Output the [x, y] coordinate of the center of the cell containing the given text.  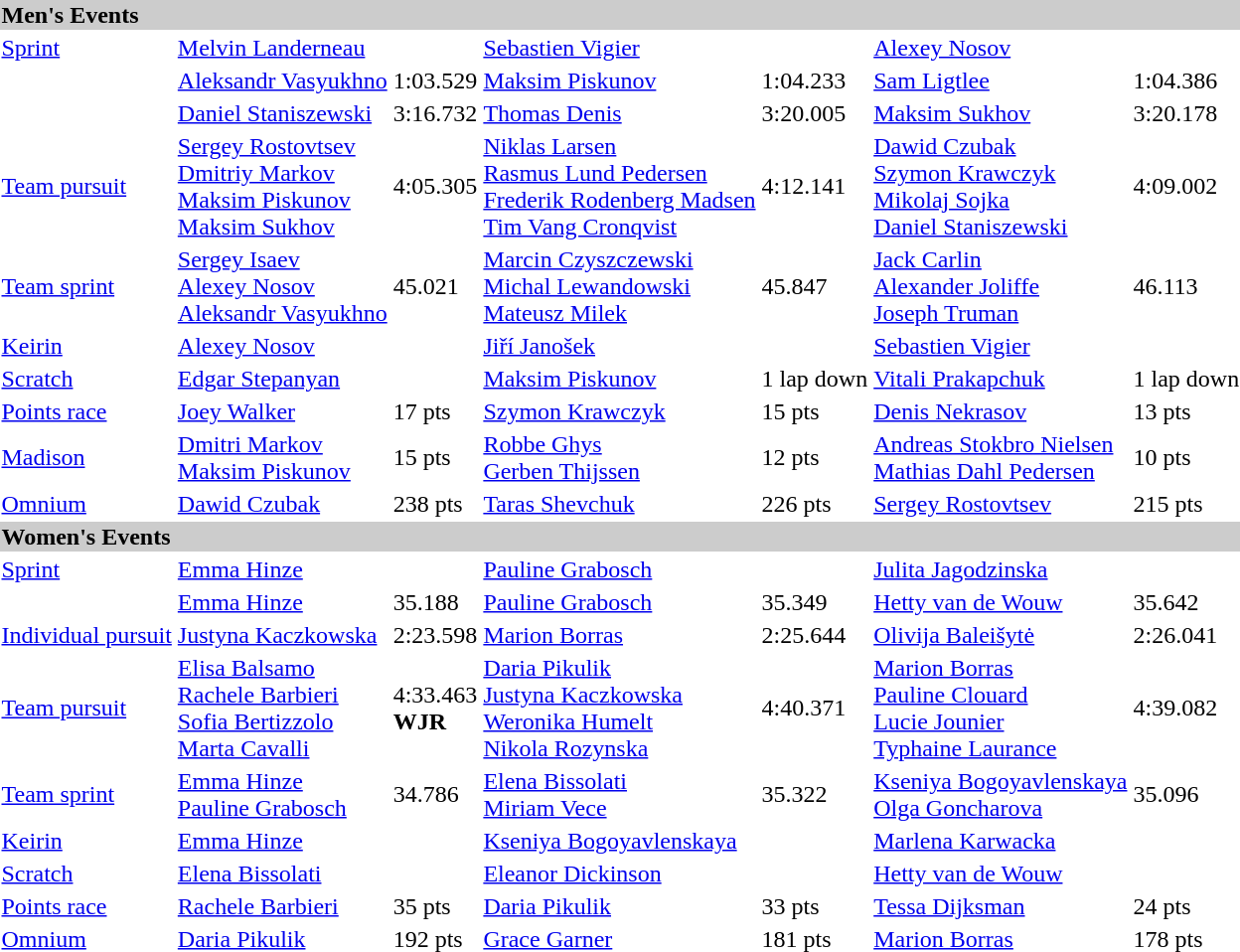
Kseniya BogoyavlenskayaOlga Goncharova [1001, 795]
Sam Ligtlee [1001, 80]
Thomas Denis [620, 113]
Joey Walker [282, 411]
34.786 [435, 795]
Marlena Karwacka [1001, 841]
Individual pursuit [86, 635]
Edgar Stepanyan [282, 379]
226 pts [815, 504]
1:03.529 [435, 80]
238 pts [435, 504]
3:16.732 [435, 113]
Daria Pikulik [620, 906]
Rachele Barbieri [282, 906]
Szymon Krawczyk [620, 411]
Sergey IsaevAlexey NosovAleksandr Vasyukhno [282, 286]
35.322 [815, 795]
17 pts [435, 411]
Dmitri MarkovMaksim Piskunov [282, 457]
Elena Bissolati [282, 873]
4:12.141 [815, 187]
45.847 [815, 286]
Olivija Baleišytė [1001, 635]
35.349 [815, 602]
Dawid CzubakSzymon KrawczykMikolaj SojkaDaniel Staniszewski [1001, 187]
Omnium [86, 504]
Kseniya Bogoyavlenskaya [620, 841]
Marion BorrasPauline ClouardLucie JounierTyphaine Laurance [1001, 708]
Taras Shevchuk [620, 504]
2:25.644 [815, 635]
Tessa Dijksman [1001, 906]
Emma HinzePauline Grabosch [282, 795]
Justyna Kaczkowska [282, 635]
Vitali Prakapchuk [1001, 379]
Denis Nekrasov [1001, 411]
4:05.305 [435, 187]
Daniel Staniszewski [282, 113]
1 lap down [815, 379]
Jack CarlinAlexander JoliffeJoseph Truman [1001, 286]
35.188 [435, 602]
2:23.598 [435, 635]
Melvin Landerneau [282, 48]
Marion Borras [620, 635]
Julita Jagodzinska [1001, 569]
Madison [86, 457]
3:20.005 [815, 113]
33 pts [815, 906]
45.021 [435, 286]
4:40.371 [815, 708]
35 pts [435, 906]
Jiří Janošek [620, 346]
Andreas Stokbro NielsenMathias Dahl Pedersen [1001, 457]
Sergey Rostovtsev [1001, 504]
Niklas LarsenRasmus Lund PedersenFrederik Rodenberg MadsenTim Vang Cronqvist [620, 187]
Elena BissolatiMiriam Vece [620, 795]
Sergey RostovtsevDmitriy MarkovMaksim PiskunovMaksim Sukhov [282, 187]
12 pts [815, 457]
Elisa BalsamoRachele BarbieriSofia BertizzoloMarta Cavalli [282, 708]
Marcin CzyszczewskiMichal LewandowskiMateusz Milek [620, 286]
1:04.233 [815, 80]
Daria PikulikJustyna KaczkowskaWeronika HumeltNikola Rozynska [620, 708]
4:33.463WJR [435, 708]
Eleanor Dickinson [620, 873]
Aleksandr Vasyukhno [282, 80]
Robbe GhysGerben Thijssen [620, 457]
Maksim Sukhov [1001, 113]
Dawid Czubak [282, 504]
